For the text-containing cell, return its midpoint in [x, y] coordinate format. 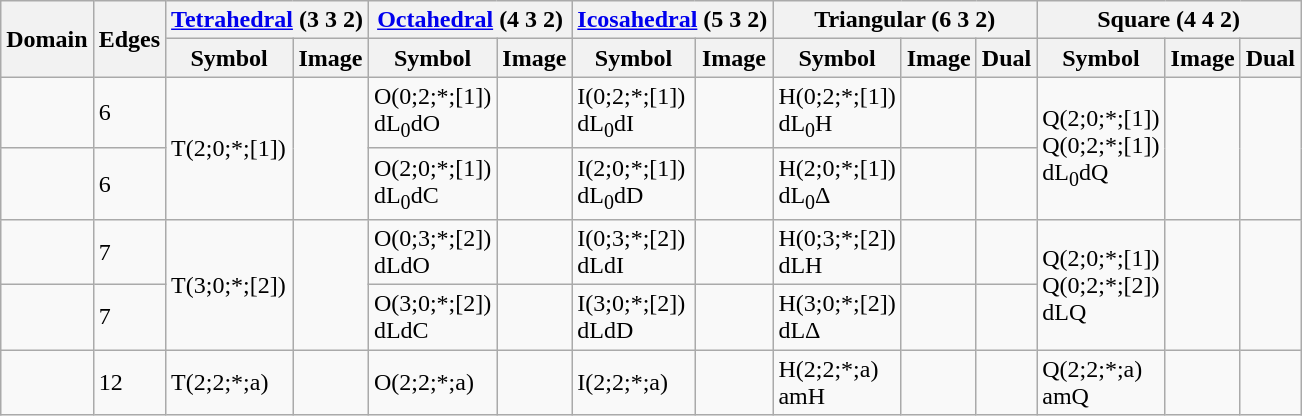
H(2;0;*;[1])dL0Δ [837, 184]
O(0;2;*;[1])dL0dO [432, 112]
Tetrahedral (3 3 2) [268, 20]
I(2;2;*;a) [634, 382]
H(3;0;*;[2])dLΔ [837, 318]
Q(2;2;*;a)amQ [1101, 382]
H(0;2;*;[1])dL0H [837, 112]
Triangular (6 3 2) [905, 20]
Q(2;0;*;[1])Q(0;2;*;[1])dL0dQ [1101, 148]
I(3;0;*;[2])dLdD [634, 318]
Octahedral (4 3 2) [470, 20]
Q(2;0;*;[1])Q(0;2;*;[2])dLQ [1101, 285]
I(0;3;*;[2])dLdI [634, 252]
I(2;0;*;[1])dL0dD [634, 184]
O(2;0;*;[1])dL0dC [432, 184]
Edges [129, 39]
H(2;2;*;a)amH [837, 382]
Square (4 4 2) [1169, 20]
12 [129, 382]
T(3;0;*;[2]) [230, 285]
Domain [47, 39]
I(0;2;*;[1])dL0dI [634, 112]
Icosahedral (5 3 2) [672, 20]
O(2;2;*;a) [432, 382]
T(2;0;*;[1]) [230, 148]
T(2;2;*;a) [230, 382]
O(0;3;*;[2])dLdO [432, 252]
O(3;0;*;[2])dLdC [432, 318]
H(0;3;*;[2])dLH [837, 252]
